Capture the cell that displays the provided text and extract its [x, y] central coordinate. 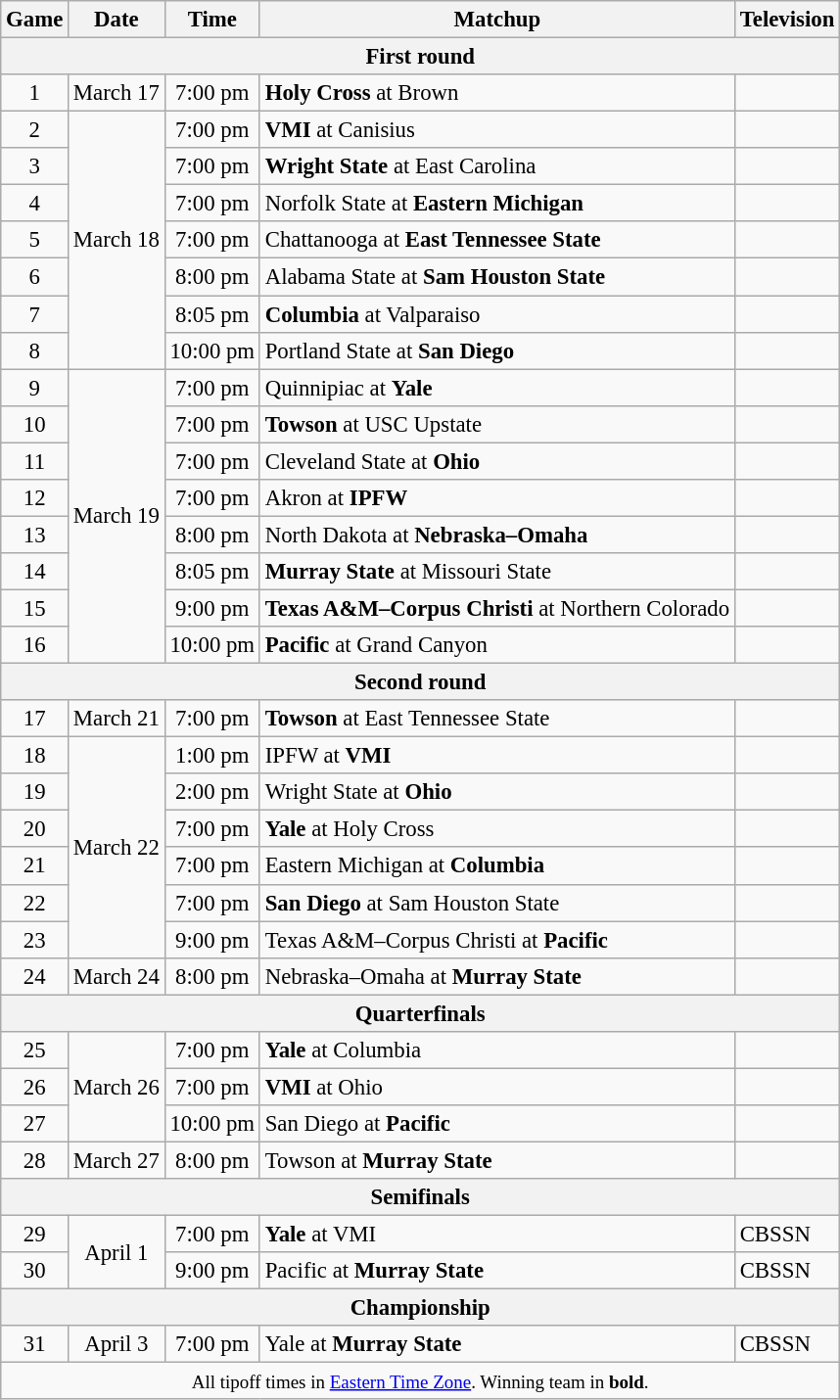
Yale at VMI [497, 1235]
19 [35, 792]
Pacific at Murray State [497, 1271]
3 [35, 166]
IPFW at VMI [497, 756]
March 21 [117, 719]
1 [35, 93]
April 1 [117, 1253]
22 [35, 903]
31 [35, 1344]
15 [35, 608]
VMI at Canisius [497, 130]
4 [35, 204]
Yale at Holy Cross [497, 829]
April 3 [117, 1344]
23 [35, 940]
25 [35, 1050]
11 [35, 461]
17 [35, 719]
16 [35, 645]
Akron at IPFW [497, 498]
Towson at USC Upstate [497, 424]
30 [35, 1271]
Chattanooga at East Tennessee State [497, 240]
Second round [421, 682]
Championship [421, 1308]
2:00 pm [211, 792]
Time [211, 20]
12 [35, 498]
March 27 [117, 1160]
Yale at Columbia [497, 1050]
8 [35, 350]
March 24 [117, 976]
10 [35, 424]
1:00 pm [211, 756]
2 [35, 130]
5 [35, 240]
Eastern Michigan at Columbia [497, 866]
First round [421, 57]
14 [35, 572]
Alabama State at Sam Houston State [497, 277]
26 [35, 1087]
Quinnipiac at Yale [497, 388]
San Diego at Pacific [497, 1124]
Wright State at East Carolina [497, 166]
March 26 [117, 1087]
6 [35, 277]
Murray State at Missouri State [497, 572]
March 19 [117, 517]
All tipoff times in Eastern Time Zone. Winning team in bold. [421, 1381]
March 17 [117, 93]
7 [35, 314]
North Dakota at Nebraska–Omaha [497, 535]
9 [35, 388]
Semifinals [421, 1197]
Matchup [497, 20]
Pacific at Grand Canyon [497, 645]
Texas A&M–Corpus Christi at Northern Colorado [497, 608]
Yale at Murray State [497, 1344]
Nebraska–Omaha at Murray State [497, 976]
13 [35, 535]
Towson at Murray State [497, 1160]
March 18 [117, 241]
Texas A&M–Corpus Christi at Pacific [497, 940]
Date [117, 20]
Portland State at San Diego [497, 350]
Television [787, 20]
Columbia at Valparaiso [497, 314]
27 [35, 1124]
March 22 [117, 848]
Game [35, 20]
VMI at Ohio [497, 1087]
24 [35, 976]
Wright State at Ohio [497, 792]
28 [35, 1160]
San Diego at Sam Houston State [497, 903]
21 [35, 866]
Cleveland State at Ohio [497, 461]
Quarterfinals [421, 1013]
20 [35, 829]
Towson at East Tennessee State [497, 719]
29 [35, 1235]
18 [35, 756]
Norfolk State at Eastern Michigan [497, 204]
Holy Cross at Brown [497, 93]
